For the text-containing cell, return its midpoint in [x, y] coordinate format. 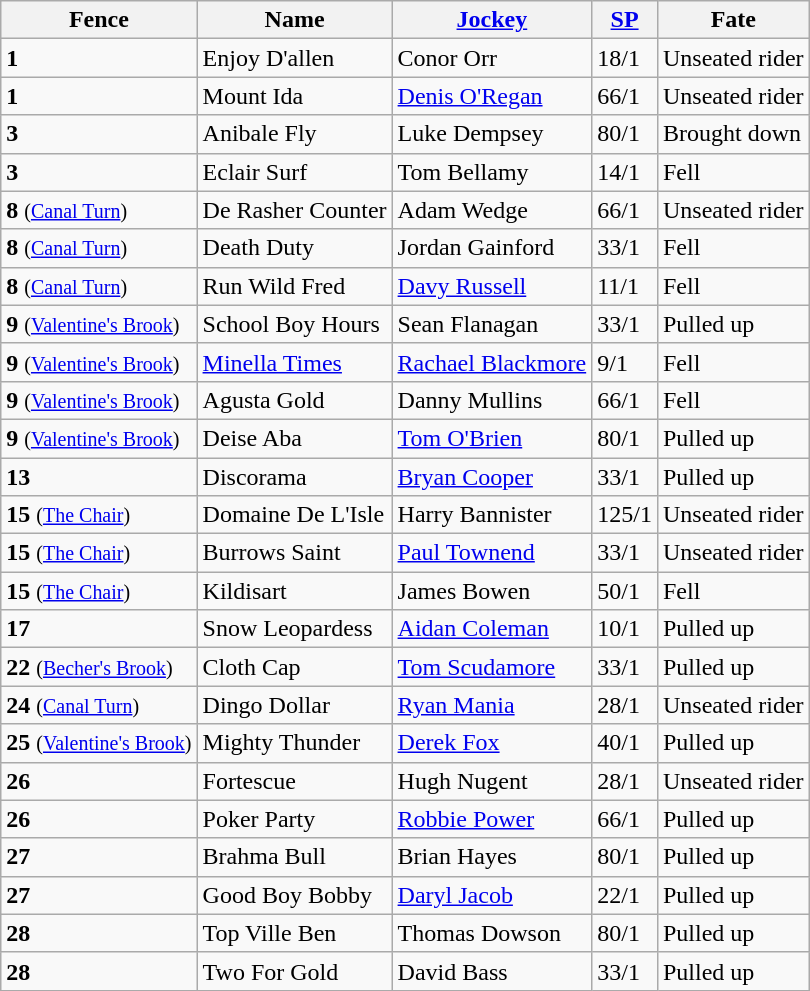
Aidan Coleman [492, 629]
Rachael Blackmore [492, 362]
11/1 [625, 286]
22 (Becher's Brook) [99, 667]
17 [99, 629]
James Bowen [492, 591]
Daryl Jacob [492, 895]
Brian Hayes [492, 857]
Ryan Mania [492, 705]
De Rasher Counter [294, 210]
18/1 [625, 58]
Sean Flanagan [492, 324]
Poker Party [294, 819]
Name [294, 20]
50/1 [625, 591]
Run Wild Fred [294, 286]
Mighty Thunder [294, 743]
Discorama [294, 477]
22/1 [625, 895]
Fence [99, 20]
Cloth Cap [294, 667]
40/1 [625, 743]
125/1 [625, 515]
Tom O'Brien [492, 438]
SP [625, 20]
Paul Townend [492, 553]
Eclair Surf [294, 172]
Enjoy D'allen [294, 58]
Mount Ida [294, 96]
David Bass [492, 971]
Deise Aba [294, 438]
Hugh Nugent [492, 781]
Derek Fox [492, 743]
Thomas Dowson [492, 933]
Adam Wedge [492, 210]
Brought down [733, 134]
Death Duty [294, 248]
Fortescue [294, 781]
Dingo Dollar [294, 705]
Davy Russell [492, 286]
Anibale Fly [294, 134]
Bryan Cooper [492, 477]
25 (Valentine's Brook) [99, 743]
Jockey [492, 20]
14/1 [625, 172]
10/1 [625, 629]
Two For Gold [294, 971]
Top Ville Ben [294, 933]
Domaine De L'Isle [294, 515]
School Boy Hours [294, 324]
Agusta Gold [294, 400]
Fate [733, 20]
Good Boy Bobby [294, 895]
Snow Leopardess [294, 629]
Harry Bannister [492, 515]
Danny Mullins [492, 400]
Tom Scudamore [492, 667]
Robbie Power [492, 819]
Conor Orr [492, 58]
9/1 [625, 362]
Minella Times [294, 362]
Luke Dempsey [492, 134]
Brahma Bull [294, 857]
Kildisart [294, 591]
24 (Canal Turn) [99, 705]
Denis O'Regan [492, 96]
Tom Bellamy [492, 172]
13 [99, 477]
Jordan Gainford [492, 248]
Burrows Saint [294, 553]
